Determine the [X, Y] coordinate at the center of the cell enclosing the given text.  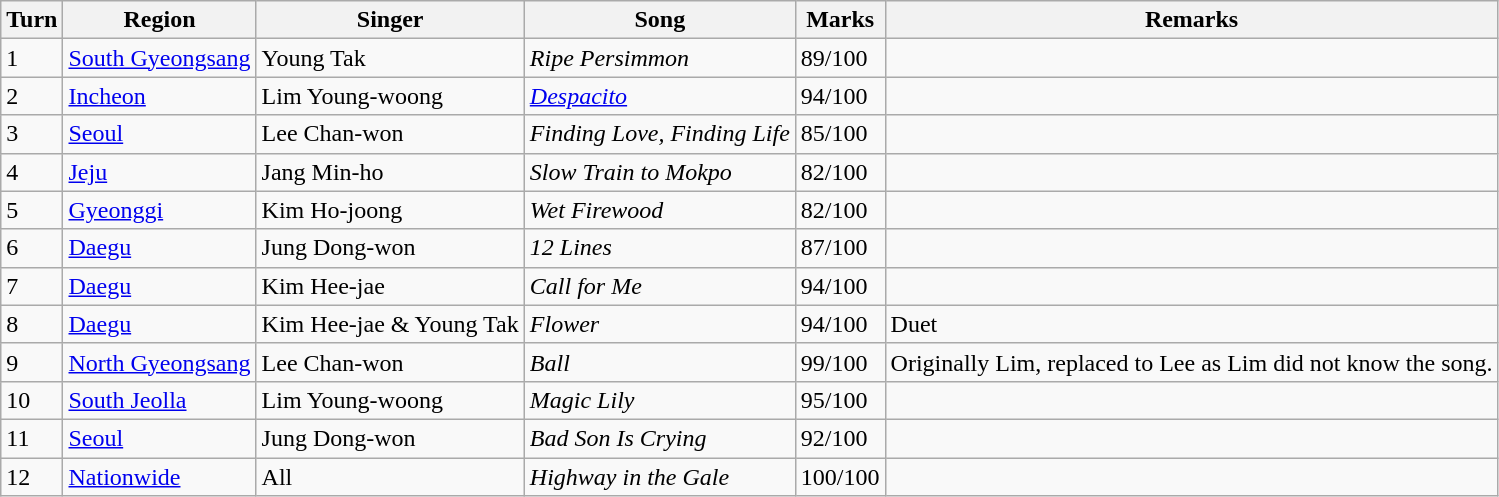
Gyeonggi [160, 210]
Highway in the Gale [660, 477]
South Gyeongsang [160, 58]
11 [32, 438]
Call for Me [660, 286]
Jeju [160, 172]
87/100 [840, 248]
4 [32, 172]
Originally Lim, replaced to Lee as Lim did not know the song. [1192, 362]
95/100 [840, 400]
Wet Firewood [660, 210]
99/100 [840, 362]
Finding Love, Finding Life [660, 134]
7 [32, 286]
Nationwide [160, 477]
9 [32, 362]
Marks [840, 20]
Magic Lily [660, 400]
Region [160, 20]
12 [32, 477]
5 [32, 210]
Flower [660, 324]
Young Tak [390, 58]
Slow Train to Mokpo [660, 172]
Jang Min-ho [390, 172]
Despacito [660, 96]
Kim Ho-joong [390, 210]
Remarks [1192, 20]
South Jeolla [160, 400]
100/100 [840, 477]
6 [32, 248]
1 [32, 58]
Bad Son Is Crying [660, 438]
Ball [660, 362]
Kim Hee-jae [390, 286]
North Gyeongsang [160, 362]
Song [660, 20]
85/100 [840, 134]
All [390, 477]
92/100 [840, 438]
3 [32, 134]
89/100 [840, 58]
Singer [390, 20]
Ripe Persimmon [660, 58]
Incheon [160, 96]
8 [32, 324]
10 [32, 400]
Kim Hee-jae & Young Tak [390, 324]
Turn [32, 20]
2 [32, 96]
Duet [1192, 324]
12 Lines [660, 248]
